Locate the cell with the specified text and output its (x, y) center coordinate. 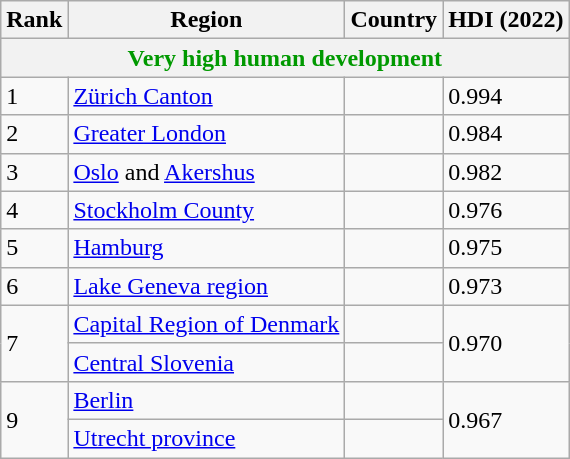
0.967 (506, 419)
HDI (2022) (506, 20)
Rank (34, 20)
Berlin (206, 400)
0.970 (506, 343)
9 (34, 419)
Country (394, 20)
7 (34, 343)
4 (34, 210)
0.984 (506, 134)
Greater London (206, 134)
Central Slovenia (206, 362)
0.976 (506, 210)
0.994 (506, 96)
Region (206, 20)
0.975 (506, 248)
1 (34, 96)
Utrecht province (206, 438)
Stockholm County (206, 210)
2 (34, 134)
Lake Geneva region (206, 286)
Zürich Canton (206, 96)
Oslo and Akershus (206, 172)
5 (34, 248)
3 (34, 172)
Very high human development (285, 58)
0.982 (506, 172)
0.973 (506, 286)
Hamburg (206, 248)
Capital Region of Denmark (206, 324)
6 (34, 286)
